Find where the given text appears and provide that cell's center as [X, Y] coordinate. 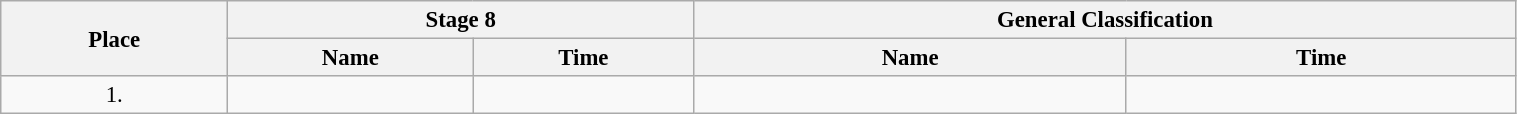
Place [114, 38]
1. [114, 95]
General Classification [1105, 20]
Stage 8 [461, 20]
